Return [X, Y] of the center of cell containing provided text 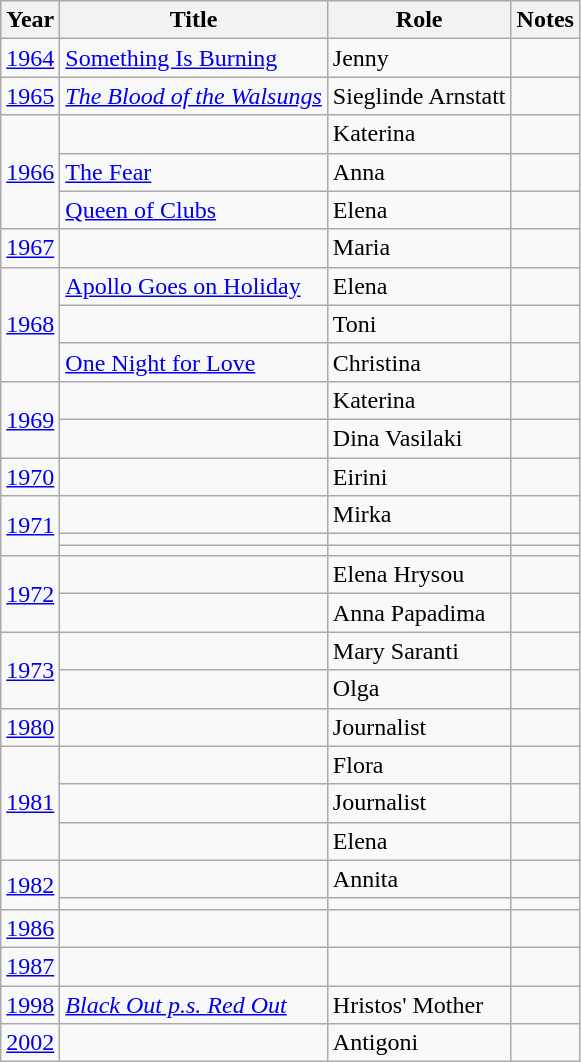
Elena Hrysou [419, 575]
Annita [419, 879]
1964 [30, 58]
The Blood of the Walsungs [194, 96]
1986 [30, 928]
Black Out p.s. Red Out [194, 1005]
One Night for Love [194, 362]
Role [419, 20]
Eirini [419, 477]
Sieglinde Arnstatt [419, 96]
1998 [30, 1005]
1981 [30, 803]
Notes [545, 20]
1971 [30, 526]
Anna [419, 172]
Mirka [419, 515]
1965 [30, 96]
1973 [30, 670]
1987 [30, 966]
Flora [419, 765]
Dina Vasilaki [419, 438]
1967 [30, 248]
Something Is Burning [194, 58]
Queen of Clubs [194, 210]
Title [194, 20]
Christina [419, 362]
Antigoni [419, 1043]
Jenny [419, 58]
Olga [419, 689]
1966 [30, 172]
2002 [30, 1043]
1969 [30, 419]
Anna Papadima [419, 613]
Toni [419, 324]
Maria [419, 248]
1970 [30, 477]
1980 [30, 727]
The Fear [194, 172]
Mary Saranti [419, 651]
Hristos' Mother [419, 1005]
1968 [30, 324]
Year [30, 20]
1972 [30, 594]
1982 [30, 884]
Apollo Goes on Holiday [194, 286]
